Extract the (X, Y) coordinate from the center of the cell holding the provided text.  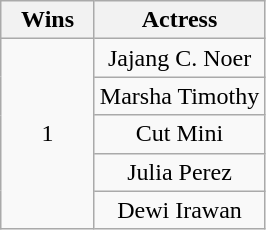
Actress (179, 20)
1 (48, 134)
Cut Mini (179, 134)
Marsha Timothy (179, 96)
Dewi Irawan (179, 210)
Wins (48, 20)
Jajang C. Noer (179, 58)
Julia Perez (179, 172)
